Detect which cell encompasses the target text, then output its [x, y] center coordinate. 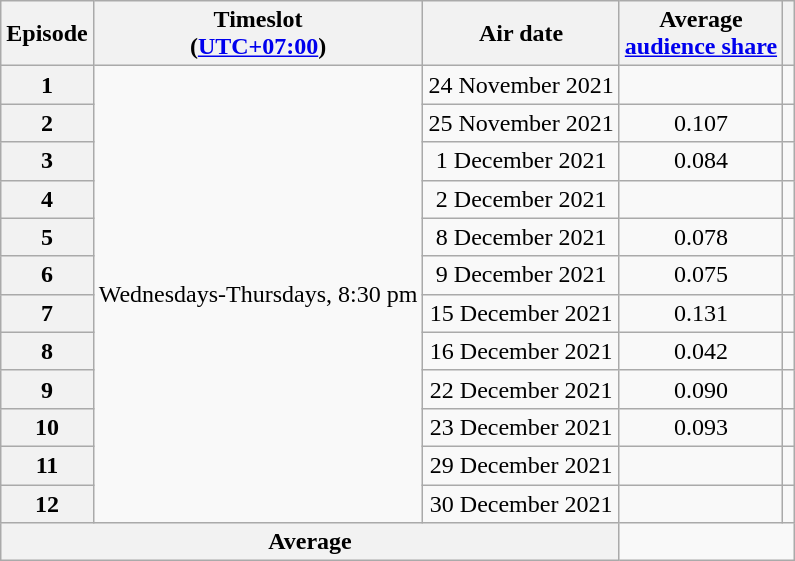
15 December 2021 [521, 313]
0.131 [700, 313]
2 [47, 123]
8 December 2021 [521, 237]
4 [47, 199]
9 December 2021 [521, 275]
11 [47, 465]
Timeslot(UTC+07:00) [258, 34]
9 [47, 389]
1 [47, 85]
10 [47, 427]
0.090 [700, 389]
8 [47, 351]
0.084 [700, 161]
0.107 [700, 123]
16 December 2021 [521, 351]
0.042 [700, 351]
7 [47, 313]
Episode [47, 34]
Average [310, 542]
Averageaudience share [700, 34]
30 December 2021 [521, 503]
22 December 2021 [521, 389]
29 December 2021 [521, 465]
25 November 2021 [521, 123]
Air date [521, 34]
0.093 [700, 427]
1 December 2021 [521, 161]
0.078 [700, 237]
12 [47, 503]
3 [47, 161]
5 [47, 237]
6 [47, 275]
24 November 2021 [521, 85]
Wednesdays-Thursdays, 8:30 pm [258, 294]
23 December 2021 [521, 427]
2 December 2021 [521, 199]
0.075 [700, 275]
